Find where the given text appears and provide that cell's center as (X, Y) coordinate. 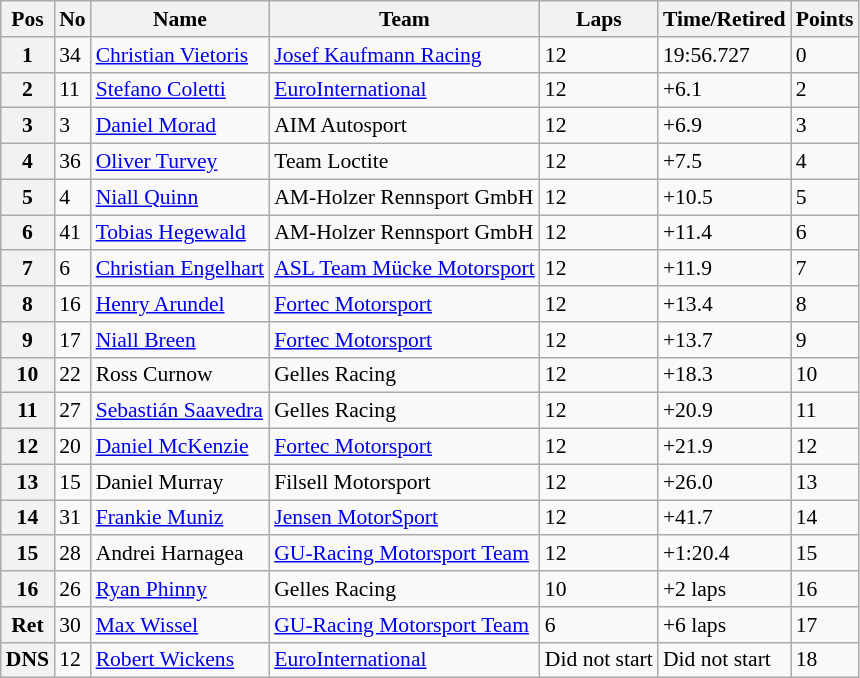
+10.5 (724, 197)
+7.5 (724, 162)
+11.9 (724, 269)
Andrei Harnagea (180, 554)
Niall Quinn (180, 197)
1 (28, 55)
18 (825, 660)
Frankie Muniz (180, 518)
+26.0 (724, 482)
+11.4 (724, 233)
Ross Curnow (180, 375)
+18.3 (724, 375)
34 (72, 55)
Points (825, 19)
Pos (28, 19)
Niall Breen (180, 340)
DNS (28, 660)
Stefano Coletti (180, 90)
Filsell Motorsport (404, 482)
+2 laps (724, 589)
No (72, 19)
Max Wissel (180, 625)
27 (72, 411)
Sebastián Saavedra (180, 411)
Oliver Turvey (180, 162)
20 (72, 447)
ASL Team Mücke Motorsport (404, 269)
36 (72, 162)
Daniel Murray (180, 482)
+6.9 (724, 126)
Robert Wickens (180, 660)
+1:20.4 (724, 554)
+13.4 (724, 304)
28 (72, 554)
Christian Engelhart (180, 269)
Ryan Phinny (180, 589)
Team (404, 19)
Daniel McKenzie (180, 447)
+13.7 (724, 340)
Jensen MotorSport (404, 518)
19:56.727 (724, 55)
Tobias Hegewald (180, 233)
+41.7 (724, 518)
Henry Arundel (180, 304)
+6.1 (724, 90)
Daniel Morad (180, 126)
Laps (599, 19)
Ret (28, 625)
+20.9 (724, 411)
AIM Autosport (404, 126)
Team Loctite (404, 162)
41 (72, 233)
0 (825, 55)
Time/Retired (724, 19)
30 (72, 625)
22 (72, 375)
Josef Kaufmann Racing (404, 55)
31 (72, 518)
+6 laps (724, 625)
Name (180, 19)
26 (72, 589)
Christian Vietoris (180, 55)
+21.9 (724, 447)
